Capture the cell that displays the provided text and extract its [X, Y] central coordinate. 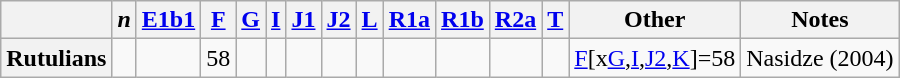
Rutulians [56, 58]
I [276, 20]
R1b [463, 20]
J1 [304, 20]
Other [655, 20]
T [556, 20]
Nasidze (2004) [820, 58]
R2a [515, 20]
G [251, 20]
E1b1 [168, 20]
F [218, 20]
Notes [820, 20]
R1a [409, 20]
58 [218, 58]
n [124, 20]
F[xG,I,J2,K]=58 [655, 58]
L [370, 20]
J2 [338, 20]
